Return [x, y] of the center of cell containing provided text 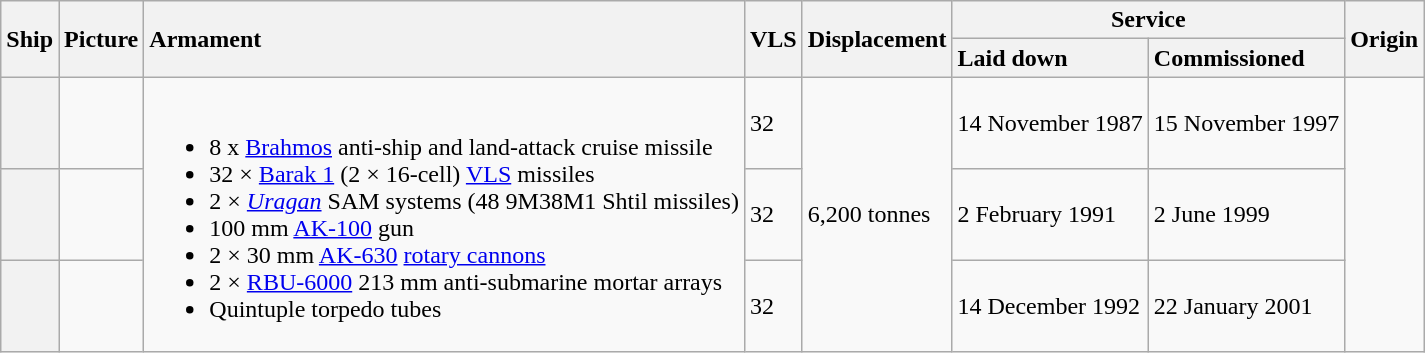
Ship [30, 39]
Armament [444, 39]
Displacement [877, 39]
6,200 tonnes [877, 214]
VLS [773, 39]
2 June 1999 [1246, 215]
Commissioned [1246, 58]
Picture [102, 39]
Origin [1384, 39]
Laid down [1050, 58]
14 December 1992 [1050, 306]
Service [1148, 20]
14 November 1987 [1050, 123]
2 February 1991 [1050, 215]
22 January 2001 [1246, 306]
15 November 1997 [1246, 123]
